Extract the [X, Y] coordinate from the center of the cell holding the provided text.  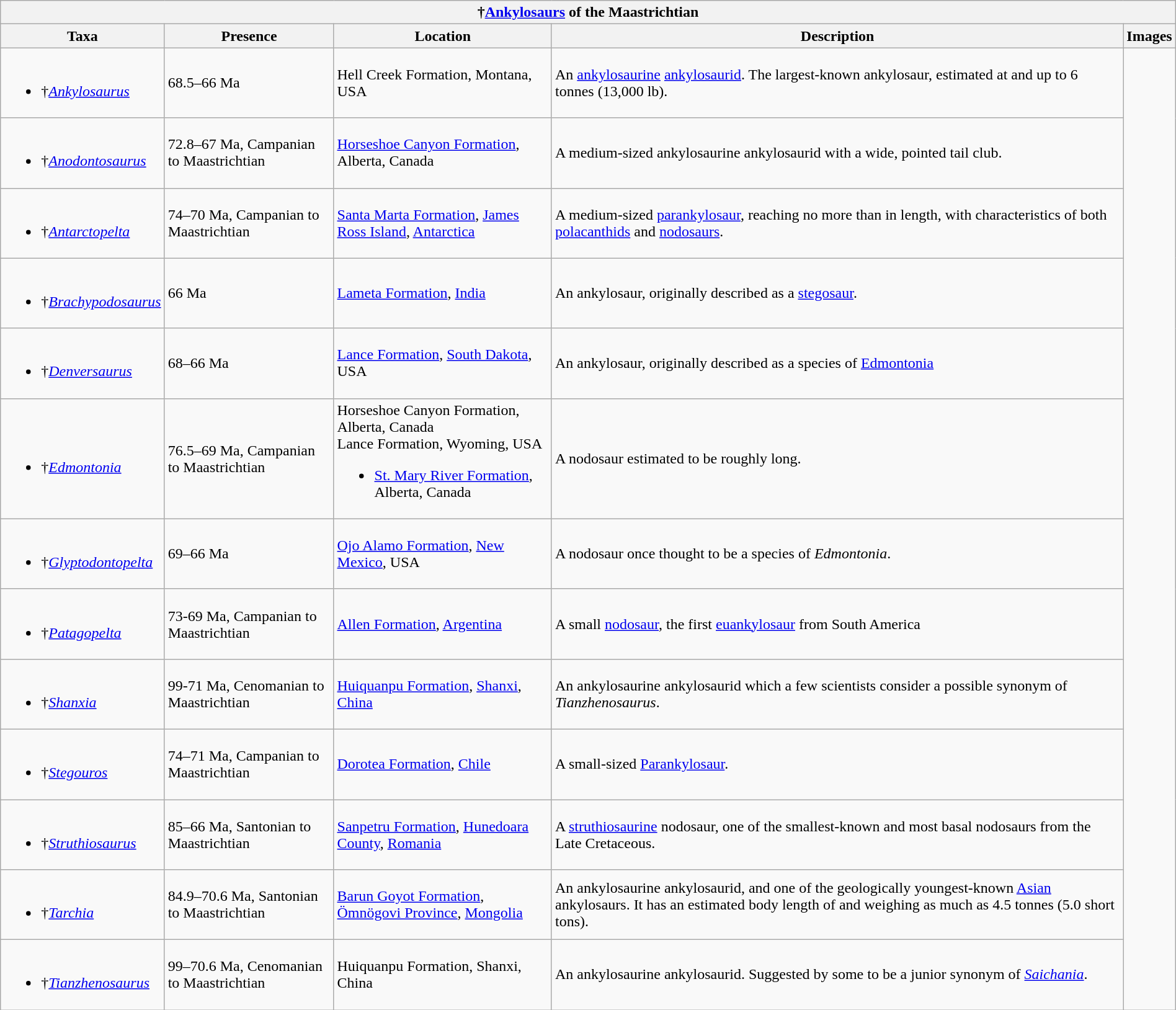
74–71 Ma, Campanian to Maastrichtian [249, 764]
An ankylosaurine ankylosaurid which a few scientists consider a possible synonym of Tianzhenosaurus. [837, 694]
Description [837, 36]
72.8–67 Ma, Campanian to Maastrichtian [249, 153]
Location [443, 36]
Taxa [82, 36]
Santa Marta Formation, James Ross Island, Antarctica [443, 223]
85–66 Ma, Santonian to Maastrichtian [249, 834]
A medium-sized parankylosaur, reaching no more than in length, with characteristics of both polacanthids and nodosaurs. [837, 223]
†Ankylosaurs of the Maastrichtian [588, 12]
Sanpetru Formation, Hunedoara County, Romania [443, 834]
Horseshoe Canyon Formation, Alberta, Canada [443, 153]
66 Ma [249, 293]
†Patagopelta [82, 624]
Horseshoe Canyon Formation, Alberta, CanadaLance Formation, Wyoming, USASt. Mary River Formation, Alberta, Canada [443, 458]
A medium-sized ankylosaurine ankylosaurid with a wide, pointed tail club. [837, 153]
99-71 Ma, Cenomanian to Maastrichtian [249, 694]
Barun Goyot Formation, Ömnögovi Province, Mongolia [443, 905]
Ojo Alamo Formation, New Mexico, USA [443, 553]
69–66 Ma [249, 553]
†Struthiosaurus [82, 834]
Dorotea Formation, Chile [443, 764]
A struthiosaurine nodosaur, one of the smallest-known and most basal nodosaurs from the Late Cretaceous. [837, 834]
†Edmontonia [82, 458]
Presence [249, 36]
Hell Creek Formation, Montana, USA [443, 83]
A small-sized Parankylosaur. [837, 764]
Allen Formation, Argentina [443, 624]
†Glyptodontopelta [82, 553]
68.5–66 Ma [249, 83]
†Denversaurus [82, 364]
A nodosaur estimated to be roughly long. [837, 458]
An ankylosaurine ankylosaurid. The largest-known ankylosaur, estimated at and up to 6 tonnes (13,000 lb). [837, 83]
74–70 Ma, Campanian to Maastrichtian [249, 223]
†Ankylosaurus [82, 83]
99–70.6 Ma, Cenomanian to Maastrichtian [249, 975]
†Tarchia [82, 905]
A small nodosaur, the first euankylosaur from South America [837, 624]
An ankylosaur, originally described as a species of Edmontonia [837, 364]
A nodosaur once thought to be a species of Edmontonia. [837, 553]
76.5–69 Ma, Campanian to Maastrichtian [249, 458]
†Stegouros [82, 764]
68–66 Ma [249, 364]
†Anodontosaurus [82, 153]
†Tianzhenosaurus [82, 975]
†Shanxia [82, 694]
84.9–70.6 Ma, Santonian to Maastrichtian [249, 905]
Lameta Formation, India [443, 293]
Lance Formation, South Dakota, USA [443, 364]
†Brachypodosaurus [82, 293]
An ankylosaurine ankylosaurid. Suggested by some to be a junior synonym of Saichania. [837, 975]
An ankylosaur, originally described as a stegosaur. [837, 293]
†Antarctopelta [82, 223]
Images [1149, 36]
73-69 Ma, Campanian to Maastrichtian [249, 624]
